From the cell containing the given text, extract its center point as [X, Y] coordinate. 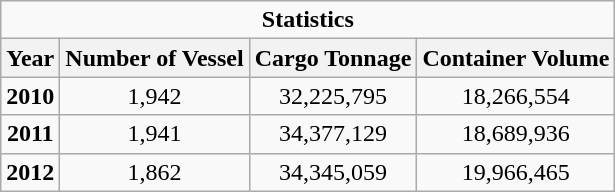
1,862 [154, 172]
18,266,554 [516, 96]
Statistics [308, 20]
Cargo Tonnage [333, 58]
34,377,129 [333, 134]
32,225,795 [333, 96]
Year [30, 58]
2012 [30, 172]
18,689,936 [516, 134]
1,942 [154, 96]
Number of Vessel [154, 58]
1,941 [154, 134]
Container Volume [516, 58]
2010 [30, 96]
19,966,465 [516, 172]
2011 [30, 134]
34,345,059 [333, 172]
